Scan for the cell matching the given text and deliver its [X, Y] coordinate at center. 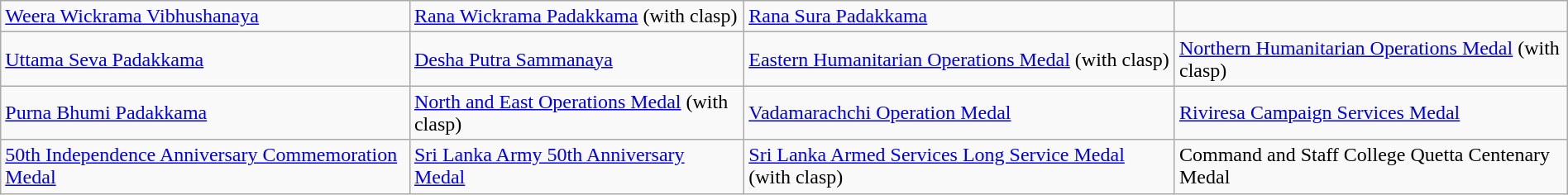
Northern Humanitarian Operations Medal (with clasp) [1371, 59]
Sri Lanka Army 50th Anniversary Medal [576, 167]
Riviresa Campaign Services Medal [1371, 112]
Desha Putra Sammanaya [576, 59]
Rana Wickrama Padakkama (with clasp) [576, 17]
Command and Staff College Quetta Centenary Medal [1371, 167]
Eastern Humanitarian Operations Medal (with clasp) [959, 59]
Weera Wickrama Vibhushanaya [205, 17]
Vadamarachchi Operation Medal [959, 112]
Purna Bhumi Padakkama [205, 112]
Rana Sura Padakkama [959, 17]
North and East Operations Medal (with clasp) [576, 112]
Sri Lanka Armed Services Long Service Medal (with clasp) [959, 167]
Uttama Seva Padakkama [205, 59]
50th Independence Anniversary Commemoration Medal [205, 167]
